Return the [x, y] coordinate for the center point of the cell that contains the specified text.  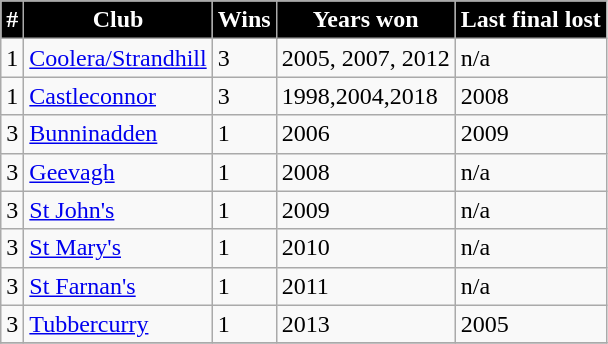
Castleconnor [118, 96]
2005, 2007, 2012 [366, 58]
Coolera/Strandhill [118, 58]
Years won [366, 20]
2005 [530, 324]
# [12, 20]
Last final lost [530, 20]
2010 [366, 248]
Bunninadden [118, 134]
2006 [366, 134]
Club [118, 20]
St John's [118, 210]
1998,2004,2018 [366, 96]
2013 [366, 324]
St Mary's [118, 248]
Tubbercurry [118, 324]
2011 [366, 286]
Geevagh [118, 172]
Wins [244, 20]
St Farnan's [118, 286]
